From the cell containing the given text, extract its center point as [x, y] coordinate. 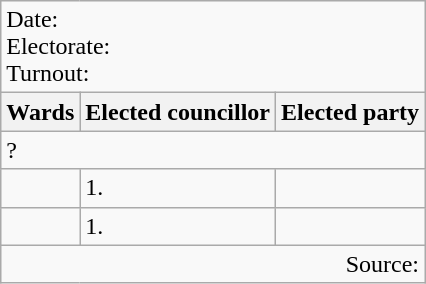
? [213, 150]
Source: [213, 264]
Date: Electorate: Turnout: [213, 47]
Elected councillor [178, 112]
Wards [40, 112]
Elected party [350, 112]
